Identify which cell holds the provided text, then report its [x, y] central coordinate. 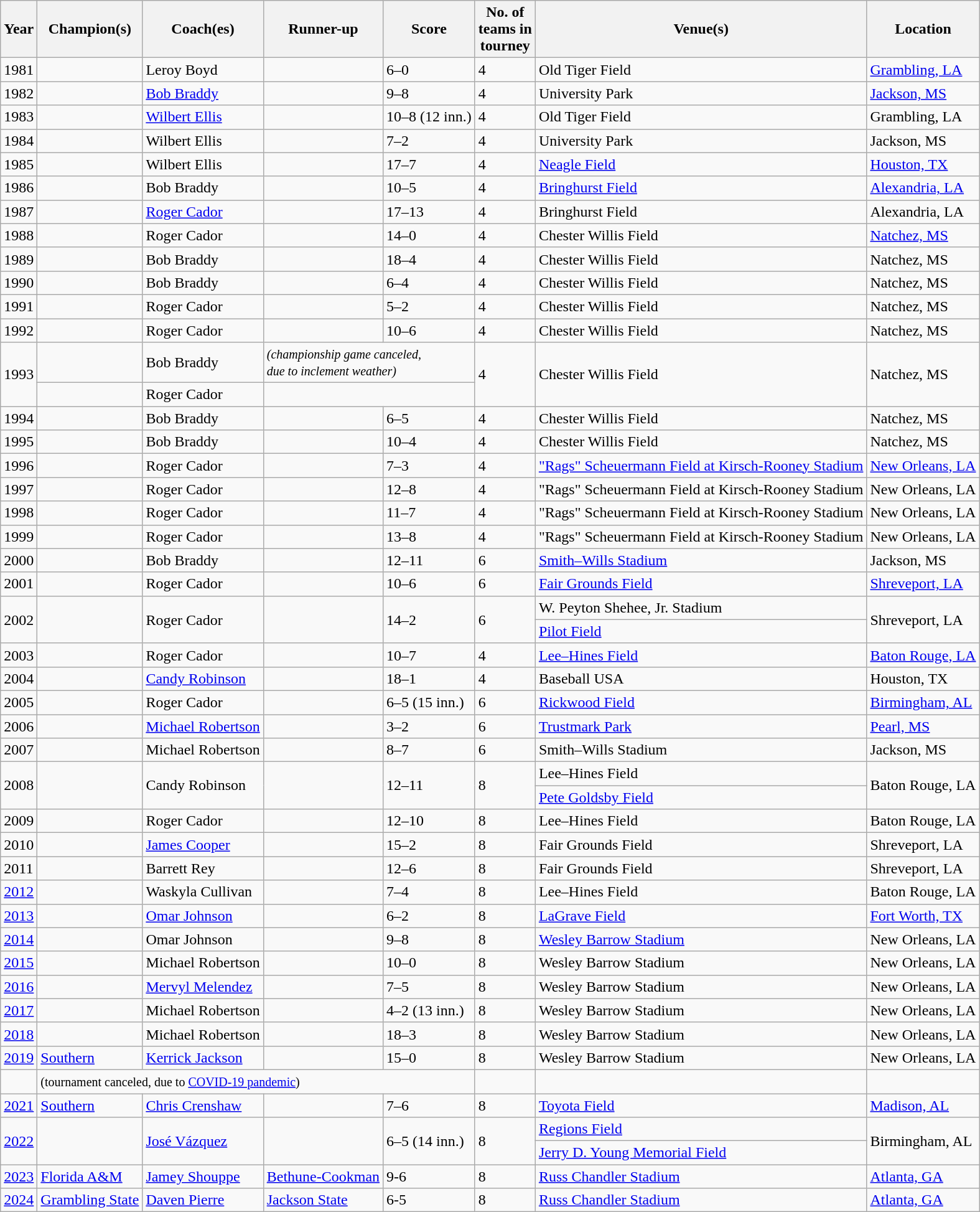
2013 [19, 916]
(championship game canceled,due to inclement weather) [369, 362]
18–3 [429, 1034]
12–8 [429, 489]
2002 [19, 619]
Daven Pierre [203, 1200]
17–7 [429, 164]
10–8 (12 inn.) [429, 117]
2000 [19, 560]
(tournament canceled, due to COVID-19 pandemic) [256, 1081]
2001 [19, 584]
Florida A&M [90, 1177]
2004 [19, 679]
15–2 [429, 845]
8–7 [429, 750]
Jamey Shouppe [203, 1177]
2014 [19, 939]
5–2 [429, 306]
José Vázquez [203, 1141]
14–0 [429, 235]
10–4 [429, 442]
2006 [19, 726]
6–5 (14 inn.) [429, 1141]
2021 [19, 1105]
7–2 [429, 141]
10–7 [429, 655]
2022 [19, 1141]
12–6 [429, 868]
2008 [19, 786]
Jerry D. Young Memorial Field [701, 1153]
1986 [19, 188]
1992 [19, 331]
2009 [19, 821]
Location [923, 29]
Neagle Field [701, 164]
7–5 [429, 987]
2003 [19, 655]
10–0 [429, 963]
1981 [19, 70]
2024 [19, 1200]
James Cooper [203, 845]
Champion(s) [90, 29]
1982 [19, 93]
7–4 [429, 892]
1984 [19, 141]
14–2 [429, 619]
Toyota Field [701, 1105]
6–5 [429, 418]
Mervyl Melendez [203, 987]
Fort Worth, TX [923, 916]
15–0 [429, 1058]
4–2 (13 inn.) [429, 1010]
1998 [19, 513]
6-5 [429, 1200]
Coach(es) [203, 29]
Barrett Rey [203, 868]
Bethune-Cookman [323, 1177]
2023 [19, 1177]
Score [429, 29]
Venue(s) [701, 29]
2018 [19, 1034]
2019 [19, 1058]
7–6 [429, 1105]
Trustmark Park [701, 726]
Madison, AL [923, 1105]
11–7 [429, 513]
1999 [19, 537]
Chris Crenshaw [203, 1105]
Waskyla Cullivan [203, 892]
1989 [19, 259]
No. ofteams intourney [505, 29]
Pete Goldsby Field [701, 797]
17–13 [429, 212]
1993 [19, 375]
Baseball USA [701, 679]
Pilot Field [701, 631]
1994 [19, 418]
6–2 [429, 916]
Grambling State [90, 1200]
2017 [19, 1010]
Year [19, 29]
6–4 [429, 283]
2010 [19, 845]
1985 [19, 164]
1997 [19, 489]
18–4 [429, 259]
Rickwood Field [701, 702]
3–2 [429, 726]
18–1 [429, 679]
LaGrave Field [701, 916]
2016 [19, 987]
1995 [19, 442]
Pearl, MS [923, 726]
2015 [19, 963]
1983 [19, 117]
1988 [19, 235]
2005 [19, 702]
13–8 [429, 537]
Jackson State [323, 1200]
2011 [19, 868]
9-6 [429, 1177]
1990 [19, 283]
6–0 [429, 70]
2012 [19, 892]
Regions Field [701, 1129]
W. Peyton Shehee, Jr. Stadium [701, 608]
2007 [19, 750]
Kerrick Jackson [203, 1058]
Leroy Boyd [203, 70]
1991 [19, 306]
12–10 [429, 821]
1987 [19, 212]
10–5 [429, 188]
6–5 (15 inn.) [429, 702]
1996 [19, 466]
Runner-up [323, 29]
7–3 [429, 466]
